Determine the [x, y] coordinate at the center of the cell enclosing the given text.  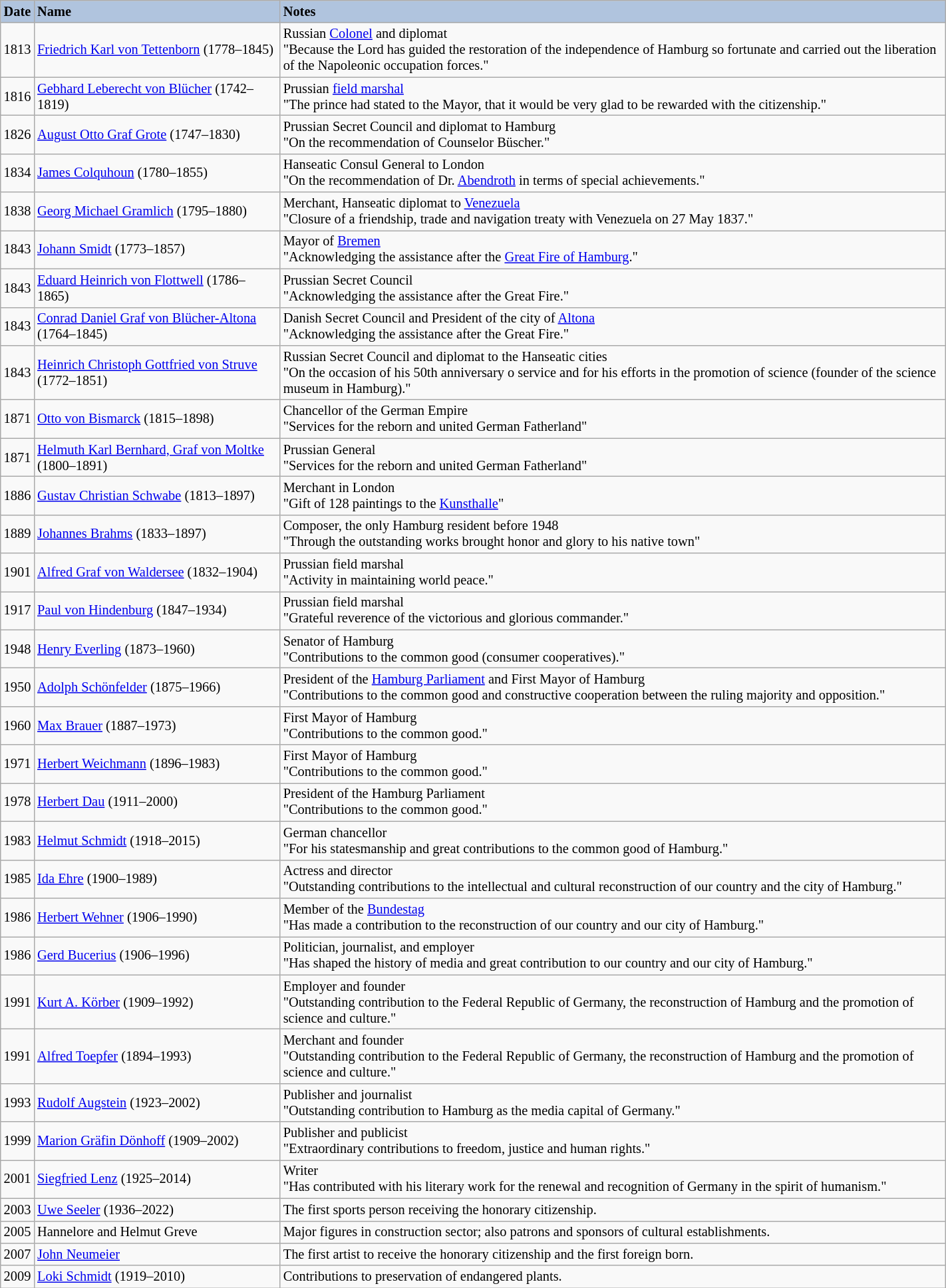
Member of the Bundestag"Has made a contribution to the reconstruction of our country and our city of Hamburg." [613, 917]
Gerd Bucerius (1906–1996) [157, 956]
1886 [17, 495]
The first artist to receive the honorary citizenship and the first foreign born. [613, 1254]
1816 [17, 96]
Henry Everling (1873–1960) [157, 649]
Paul von Hindenburg (1847–1934) [157, 610]
Notes [613, 11]
Prussian field marshal"Activity in maintaining world peace." [613, 573]
1985 [17, 879]
2007 [17, 1254]
Adolph Schönfelder (1875–1966) [157, 687]
1917 [17, 610]
Politician, journalist, and employer"Has shaped the history of media and great contribution to our country and our city of Hamburg." [613, 956]
John Neumeier [157, 1254]
Actress and director"Outstanding contributions to the intellectual and cultural reconstruction of our country and the city of Hamburg." [613, 879]
Contributions to preservation of endangered plants. [613, 1277]
Prussian field marshal"Grateful reverence of the victorious and glorious commander." [613, 610]
Marion Gräfin Dönhoff (1909–2002) [157, 1141]
1826 [17, 134]
1960 [17, 725]
Herbert Dau (1911–2000) [157, 802]
Name [157, 11]
Prussian field marshal"The prince had stated to the Mayor, that it would be very glad to be rewarded with the citizenship." [613, 96]
Alfred Graf von Waldersee (1832–1904) [157, 573]
Loki Schmidt (1919–2010) [157, 1277]
1838 [17, 211]
1834 [17, 173]
August Otto Graf Grote (1747–1830) [157, 134]
Friedrich Karl von Tettenborn (1778–1845) [157, 50]
1993 [17, 1102]
Helmut Schmidt (1918–2015) [157, 840]
Ida Ehre (1900–1989) [157, 879]
Siegfried Lenz (1925–2014) [157, 1179]
Heinrich Christoph Gottfried von Struve (1772–1851) [157, 372]
Johannes Brahms (1833–1897) [157, 534]
Date [17, 11]
Danish Secret Council and President of the city of Altona"Acknowledging the assistance after the Great Fire." [613, 326]
James Colquhoun (1780–1855) [157, 173]
Alfred Toepfer (1894–1993) [157, 1056]
Eduard Heinrich von Flottwell (1786–1865) [157, 288]
Georg Michael Gramlich (1795–1880) [157, 211]
Publisher and publicist"Extraordinary contributions to freedom, justice and human rights." [613, 1141]
Prussian Secret Council and diplomat to Hamburg"On the recommendation of Counselor Büscher." [613, 134]
Johann Smidt (1773–1857) [157, 249]
1948 [17, 649]
Conrad Daniel Graf von Blücher-Altona (1764–1845) [157, 326]
The first sports person receiving the honorary citizenship. [613, 1210]
Hanseatic Consul General to London"On the recommendation of Dr. Abendroth in terms of special achievements." [613, 173]
Herbert Wehner (1906–1990) [157, 917]
Kurt A. Körber (1909–1992) [157, 1002]
1999 [17, 1141]
Composer, the only Hamburg resident before 1948"Through the outstanding works brought honor and glory to his native town" [613, 534]
1889 [17, 534]
2003 [17, 1210]
Prussian General"Services for the reborn and united German Fatherland" [613, 457]
German chancellor"For his statesmanship and great contributions to the common good of Hamburg." [613, 840]
Senator of Hamburg"Contributions to the common good (consumer cooperatives)." [613, 649]
Hannelore and Helmut Greve [157, 1232]
Prussian Secret Council"Acknowledging the assistance after the Great Fire." [613, 288]
Chancellor of the German Empire"Services for the reborn and united German Fatherland" [613, 419]
1971 [17, 764]
Mayor of Bremen"Acknowledging the assistance after the Great Fire of Hamburg." [613, 249]
Writer"Has contributed with his literary work for the renewal and recognition of Germany in the spirit of humanism." [613, 1179]
2005 [17, 1232]
Helmuth Karl Bernhard, Graf von Moltke (1800–1891) [157, 457]
1901 [17, 573]
Gustav Christian Schwabe (1813–1897) [157, 495]
2001 [17, 1179]
Publisher and journalist"Outstanding contribution to Hamburg as the media capital of Germany." [613, 1102]
President of the Hamburg Parliament"Contributions to the common good." [613, 802]
1978 [17, 802]
Uwe Seeler (1936–2022) [157, 1210]
Major figures in construction sector; also patrons and sponsors of cultural establishments. [613, 1232]
Merchant, Hanseatic diplomat to Venezuela"Closure of a friendship, trade and navigation treaty with Venezuela on 27 May 1837." [613, 211]
1950 [17, 687]
Merchant in London"Gift of 128 paintings to the Kunsthalle" [613, 495]
Gebhard Leberecht von Blücher (1742–1819) [157, 96]
Rudolf Augstein (1923–2002) [157, 1102]
1983 [17, 840]
Herbert Weichmann (1896–1983) [157, 764]
1813 [17, 50]
Max Brauer (1887–1973) [157, 725]
Otto von Bismarck (1815–1898) [157, 419]
2009 [17, 1277]
